Return [X, Y] of the center of cell containing provided text 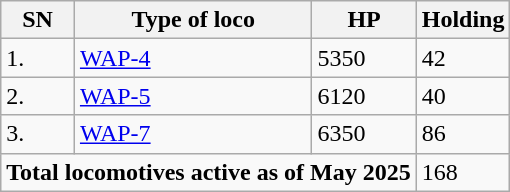
86 [463, 134]
WAP-7 [193, 134]
5350 [364, 58]
42 [463, 58]
Type of loco [193, 20]
Total locomotives active as of May 2025 [208, 172]
6350 [364, 134]
SN [38, 20]
6120 [364, 96]
40 [463, 96]
3. [38, 134]
WAP-4 [193, 58]
1. [38, 58]
WAP-5 [193, 96]
168 [463, 172]
HP [364, 20]
2. [38, 96]
Holding [463, 20]
